Pinpoint the cell where the given text exists, returning its (X, Y) midpoint coordinate. 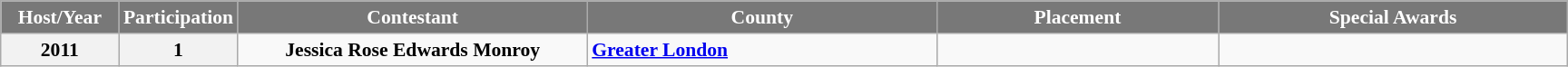
1 (178, 50)
Jessica Rose Edwards Monroy (412, 50)
Host/Year (60, 17)
Placement (1077, 17)
Contestant (412, 17)
County (762, 17)
Special Awards (1392, 17)
Greater London (762, 50)
2011 (60, 50)
Participation (178, 17)
